Capture the cell that displays the provided text and extract its (X, Y) central coordinate. 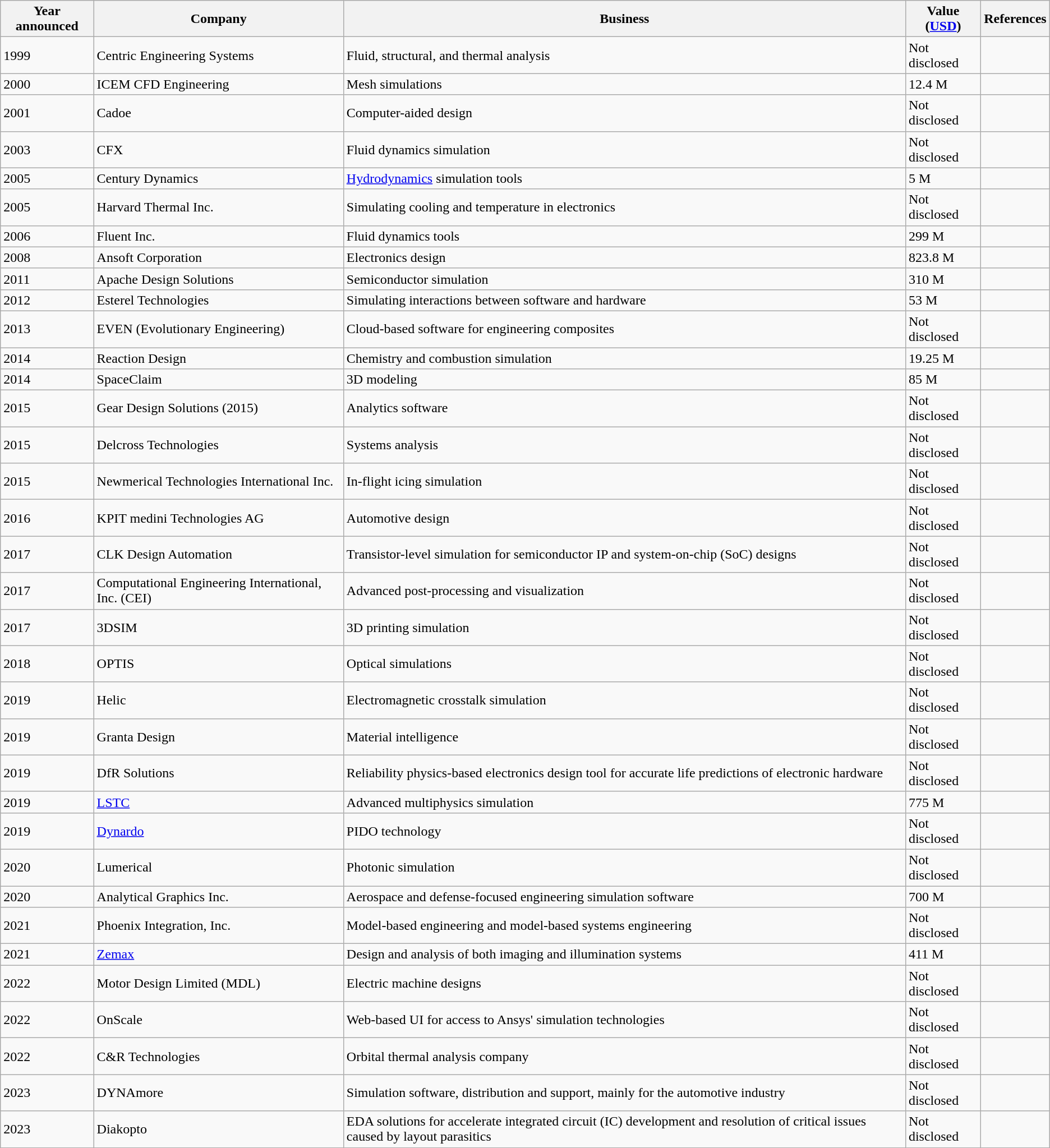
ICEM CFD Engineering (219, 84)
References (1015, 19)
299 M (943, 236)
Centric Engineering Systems (219, 55)
Orbital thermal analysis company (624, 1057)
CFX (219, 149)
2003 (47, 149)
Semiconductor simulation (624, 279)
Value (USD) (943, 19)
LSTC (219, 802)
Aerospace and defense-focused engineering simulation software (624, 897)
EVEN (Evolutionary Engineering) (219, 329)
Phoenix Integration, Inc. (219, 925)
Fluid dynamics tools (624, 236)
Optical simulations (624, 664)
Simulating interactions between software and hardware (624, 300)
SpaceClaim (219, 380)
3DSIM (219, 627)
12.4 M (943, 84)
Diakopto (219, 1129)
Fluid, structural, and thermal analysis (624, 55)
Cloud-based software for engineering composites (624, 329)
OPTIS (219, 664)
310 M (943, 279)
85 M (943, 380)
KPIT medini Technologies AG (219, 518)
Century Dynamics (219, 178)
Harvard Thermal Inc. (219, 208)
2000 (47, 84)
2018 (47, 664)
Electromagnetic crosstalk simulation (624, 700)
2016 (47, 518)
775 M (943, 802)
Computational Engineering International, Inc. (CEI) (219, 591)
Transistor-level simulation for semiconductor IP and system-on-chip (SoC) designs (624, 554)
Motor Design Limited (MDL) (219, 984)
2013 (47, 329)
Design and analysis of both imaging and illumination systems (624, 955)
Automotive design (624, 518)
Photonic simulation (624, 867)
Mesh simulations (624, 84)
Fluid dynamics simulation (624, 149)
Simulation software, distribution and support, mainly for the automotive industry (624, 1092)
1999 (47, 55)
Gear Design Solutions (2015) (219, 408)
Helic (219, 700)
5 M (943, 178)
Chemistry and combustion simulation (624, 358)
Esterel Technologies (219, 300)
Newmerical Technologies International Inc. (219, 481)
Computer-aided design (624, 113)
Cadoe (219, 113)
In-flight icing simulation (624, 481)
2006 (47, 236)
Company (219, 19)
Granta Design (219, 737)
Business (624, 19)
Advanced post-processing and visualization (624, 591)
2012 (47, 300)
Electric machine designs (624, 984)
823.8 M (943, 257)
Analytical Graphics Inc. (219, 897)
411 M (943, 955)
Advanced multiphysics simulation (624, 802)
DYNAmore (219, 1092)
Delcross Technologies (219, 445)
19.25 M (943, 358)
C&R Technologies (219, 1057)
Material intelligence (624, 737)
2011 (47, 279)
OnScale (219, 1020)
Electronics design (624, 257)
CLK Design Automation (219, 554)
Hydrodynamics simulation tools (624, 178)
Systems analysis (624, 445)
Year announced (47, 19)
53 M (943, 300)
2001 (47, 113)
Fluent Inc. (219, 236)
PIDO technology (624, 831)
3D modeling (624, 380)
Simulating cooling and temperature in electronics (624, 208)
Reliability physics-based electronics design tool for accurate life predictions of electronic hardware (624, 773)
Ansoft Corporation (219, 257)
Zemax (219, 955)
3D printing simulation (624, 627)
EDA solutions for accelerate integrated circuit (IC) development and resolution of critical issues caused by layout parasitics (624, 1129)
DfR Solutions (219, 773)
Model-based engineering and model-based systems engineering (624, 925)
Dynardo (219, 831)
Web-based UI for access to Ansys' simulation technologies (624, 1020)
Apache Design Solutions (219, 279)
700 M (943, 897)
Reaction Design (219, 358)
Analytics software (624, 408)
2008 (47, 257)
Lumerical (219, 867)
